Return the [X, Y] coordinate for the center point of the cell that contains the specified text.  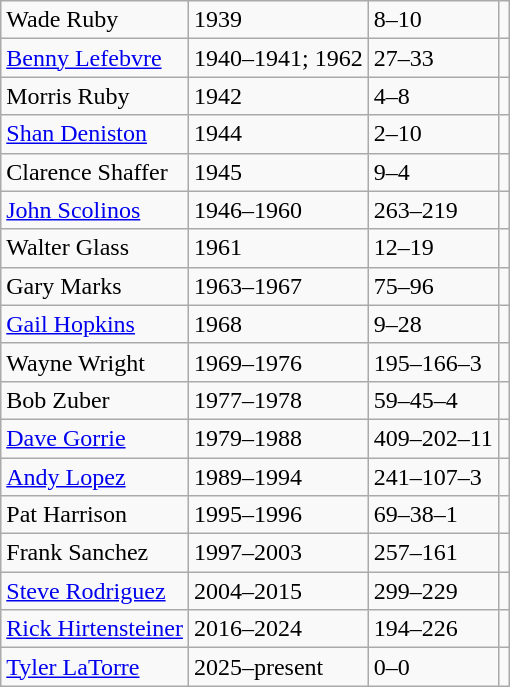
2016–2024 [278, 629]
0–0 [433, 667]
194–226 [433, 629]
27–33 [433, 58]
2004–2015 [278, 591]
257–161 [433, 553]
Tyler LaTorre [95, 667]
59–45–4 [433, 400]
1979–1988 [278, 438]
Gary Marks [95, 286]
Frank Sanchez [95, 553]
Clarence Shaffer [95, 172]
Andy Lopez [95, 477]
Gail Hopkins [95, 324]
9–4 [433, 172]
Bob Zuber [95, 400]
9–28 [433, 324]
69–38–1 [433, 515]
4–8 [433, 96]
12–19 [433, 248]
75–96 [433, 286]
Pat Harrison [95, 515]
1942 [278, 96]
1995–1996 [278, 515]
2–10 [433, 134]
2025–present [278, 667]
195–166–3 [433, 362]
1968 [278, 324]
1997–2003 [278, 553]
1977–1978 [278, 400]
1963–1967 [278, 286]
263–219 [433, 210]
Steve Rodriguez [95, 591]
1946–1960 [278, 210]
Shan Deniston [95, 134]
1961 [278, 248]
1989–1994 [278, 477]
Benny Lefebvre [95, 58]
1944 [278, 134]
Dave Gorrie [95, 438]
299–229 [433, 591]
409–202–11 [433, 438]
Walter Glass [95, 248]
241–107–3 [433, 477]
Rick Hirtensteiner [95, 629]
1939 [278, 20]
Wayne Wright [95, 362]
8–10 [433, 20]
Morris Ruby [95, 96]
John Scolinos [95, 210]
1969–1976 [278, 362]
Wade Ruby [95, 20]
1940–1941; 1962 [278, 58]
1945 [278, 172]
